Identify which cell holds the provided text, then report its [x, y] central coordinate. 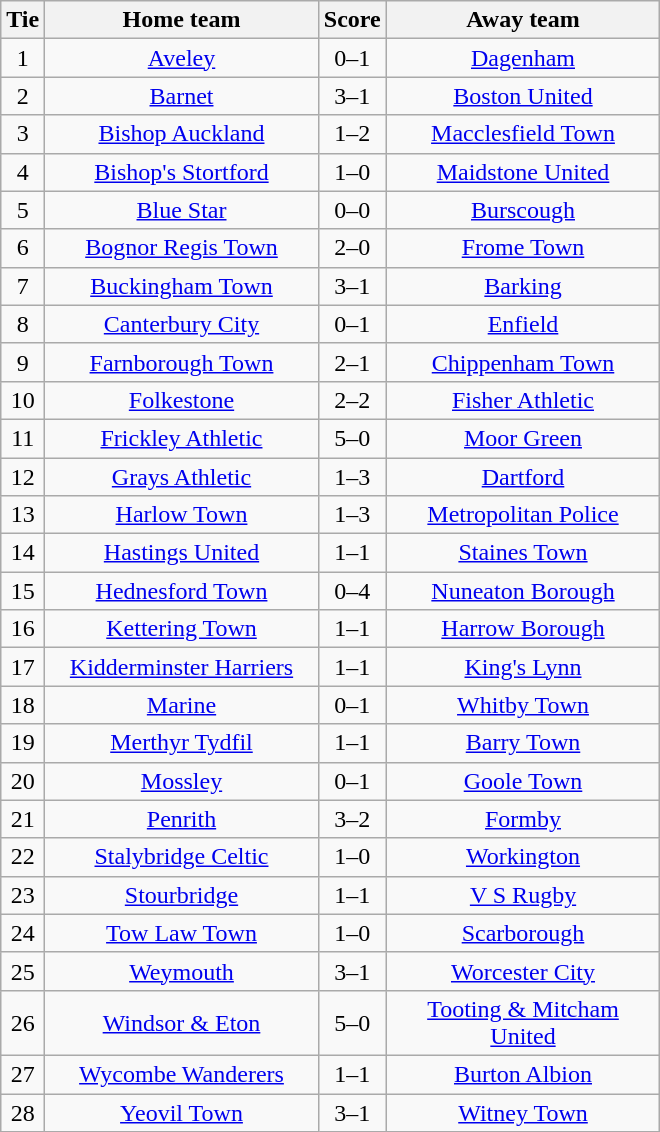
Enfield [523, 324]
Weymouth [182, 971]
Formby [523, 819]
12 [23, 477]
25 [23, 971]
Maidstone United [523, 172]
22 [23, 857]
Mossley [182, 781]
2–0 [352, 248]
Wycombe Wanderers [182, 1074]
13 [23, 515]
3–2 [352, 819]
Burton Albion [523, 1074]
7 [23, 286]
Bishop Auckland [182, 134]
Hednesford Town [182, 591]
10 [23, 400]
Workington [523, 857]
9 [23, 362]
Tow Law Town [182, 933]
18 [23, 705]
0–0 [352, 210]
Tooting & Mitcham United [523, 1022]
Kidderminster Harriers [182, 667]
Fisher Athletic [523, 400]
Aveley [182, 58]
Barry Town [523, 743]
Tie [23, 20]
19 [23, 743]
3 [23, 134]
Boston United [523, 96]
8 [23, 324]
Macclesfield Town [523, 134]
2–1 [352, 362]
Away team [523, 20]
Dartford [523, 477]
Buckingham Town [182, 286]
Blue Star [182, 210]
Bognor Regis Town [182, 248]
1 [23, 58]
Penrith [182, 819]
King's Lynn [523, 667]
Grays Athletic [182, 477]
Nuneaton Borough [523, 591]
23 [23, 895]
Stourbridge [182, 895]
16 [23, 629]
Bishop's Stortford [182, 172]
Score [352, 20]
Kettering Town [182, 629]
Folkestone [182, 400]
Moor Green [523, 438]
Witney Town [523, 1113]
Scarborough [523, 933]
Home team [182, 20]
Canterbury City [182, 324]
11 [23, 438]
Chippenham Town [523, 362]
Marine [182, 705]
Dagenham [523, 58]
1–2 [352, 134]
Harlow Town [182, 515]
0–4 [352, 591]
Staines Town [523, 553]
2–2 [352, 400]
Burscough [523, 210]
20 [23, 781]
27 [23, 1074]
Barnet [182, 96]
Metropolitan Police [523, 515]
Hastings United [182, 553]
Yeovil Town [182, 1113]
Barking [523, 286]
24 [23, 933]
21 [23, 819]
Worcester City [523, 971]
Farnborough Town [182, 362]
28 [23, 1113]
6 [23, 248]
Harrow Borough [523, 629]
15 [23, 591]
5 [23, 210]
17 [23, 667]
Whitby Town [523, 705]
Frickley Athletic [182, 438]
Windsor & Eton [182, 1022]
4 [23, 172]
Frome Town [523, 248]
2 [23, 96]
Goole Town [523, 781]
26 [23, 1022]
Stalybridge Celtic [182, 857]
14 [23, 553]
Merthyr Tydfil [182, 743]
V S Rugby [523, 895]
